For the text-containing cell, return its midpoint in [x, y] coordinate format. 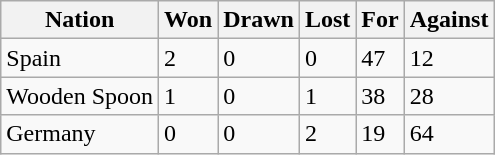
64 [449, 134]
47 [380, 58]
Nation [80, 20]
12 [449, 58]
Spain [80, 58]
28 [449, 96]
Wooden Spoon [80, 96]
19 [380, 134]
Germany [80, 134]
Lost [327, 20]
Against [449, 20]
Drawn [259, 20]
For [380, 20]
38 [380, 96]
Won [188, 20]
